Find where the given text appears and provide that cell's center as [x, y] coordinate. 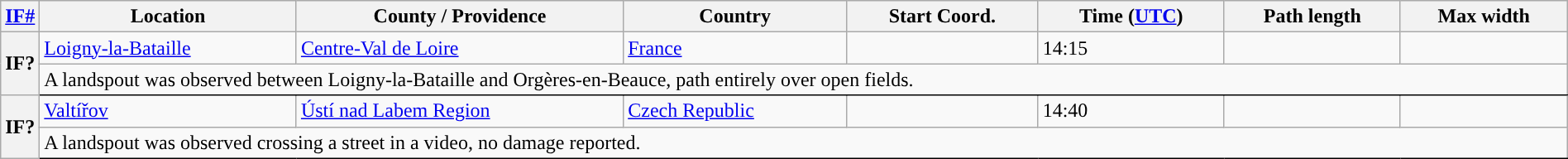
A landspout was observed between Loigny-la-Bataille and Orgères-en-Beauce, path entirely over open fields. [804, 79]
Time (UTC) [1131, 17]
Country [735, 17]
Valtířov [169, 111]
France [735, 48]
Start Coord. [943, 17]
Loigny-la-Bataille [169, 48]
IF# [20, 17]
County / Providence [460, 17]
Location [169, 17]
Centre-Val de Loire [460, 48]
Czech Republic [735, 111]
Ústí nad Labem Region [460, 111]
A landspout was observed crossing a street in a video, no damage reported. [804, 142]
14:40 [1131, 111]
14:15 [1131, 48]
Max width [1484, 17]
Path length [1312, 17]
